Identify which cell holds the provided text, then report its (X, Y) central coordinate. 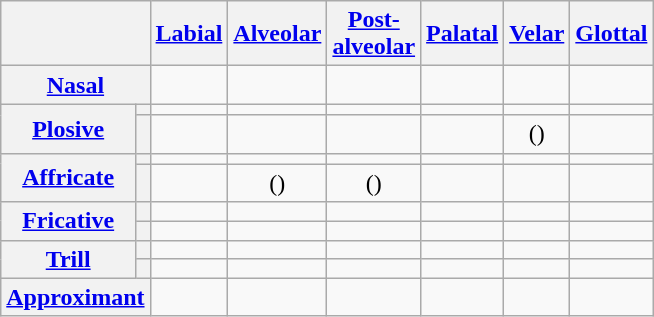
Trill (68, 259)
Post-alveolar (374, 34)
Velar (537, 34)
Plosive (68, 128)
Fricative (68, 221)
Glottal (612, 34)
Nasal (76, 85)
Approximant (76, 297)
Alveolar (278, 34)
Palatal (462, 34)
Affricate (68, 178)
Labial (189, 34)
